Capture the cell that displays the provided text and extract its (X, Y) central coordinate. 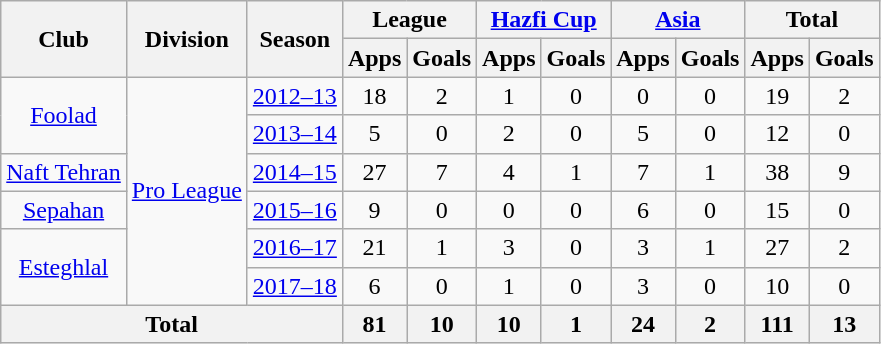
21 (374, 248)
19 (777, 96)
2016–17 (294, 248)
2015–16 (294, 210)
Sepahan (64, 210)
81 (374, 324)
24 (643, 324)
2017–18 (294, 286)
38 (777, 172)
Esteghlal (64, 267)
Club (64, 39)
2012–13 (294, 96)
2014–15 (294, 172)
15 (777, 210)
4 (509, 172)
Foolad (64, 115)
111 (777, 324)
13 (844, 324)
18 (374, 96)
Hazfi Cup (544, 20)
2013–14 (294, 134)
12 (777, 134)
Pro League (186, 191)
Season (294, 39)
Asia (678, 20)
Division (186, 39)
League (409, 20)
Naft Tehran (64, 172)
